Extract the [x, y] coordinate from the center of the cell holding the provided text.  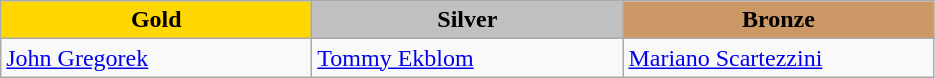
Gold [156, 20]
Bronze [778, 20]
John Gregorek [156, 58]
Tommy Ekblom [468, 58]
Silver [468, 20]
Mariano Scartezzini [778, 58]
